Scan for the cell matching the given text and deliver its (x, y) coordinate at center. 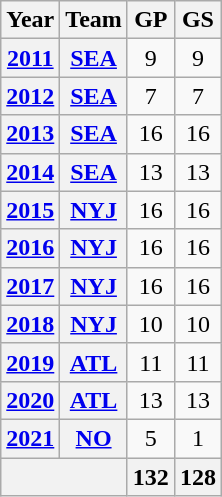
Year (30, 20)
2013 (30, 134)
2017 (30, 286)
2012 (30, 96)
2019 (30, 362)
GS (198, 20)
2011 (30, 58)
2018 (30, 324)
2020 (30, 400)
2015 (30, 210)
132 (150, 477)
5 (150, 438)
2016 (30, 248)
128 (198, 477)
NO (94, 438)
2014 (30, 172)
1 (198, 438)
GP (150, 20)
2021 (30, 438)
Team (94, 20)
